Pinpoint the cell where the given text exists, returning its (X, Y) midpoint coordinate. 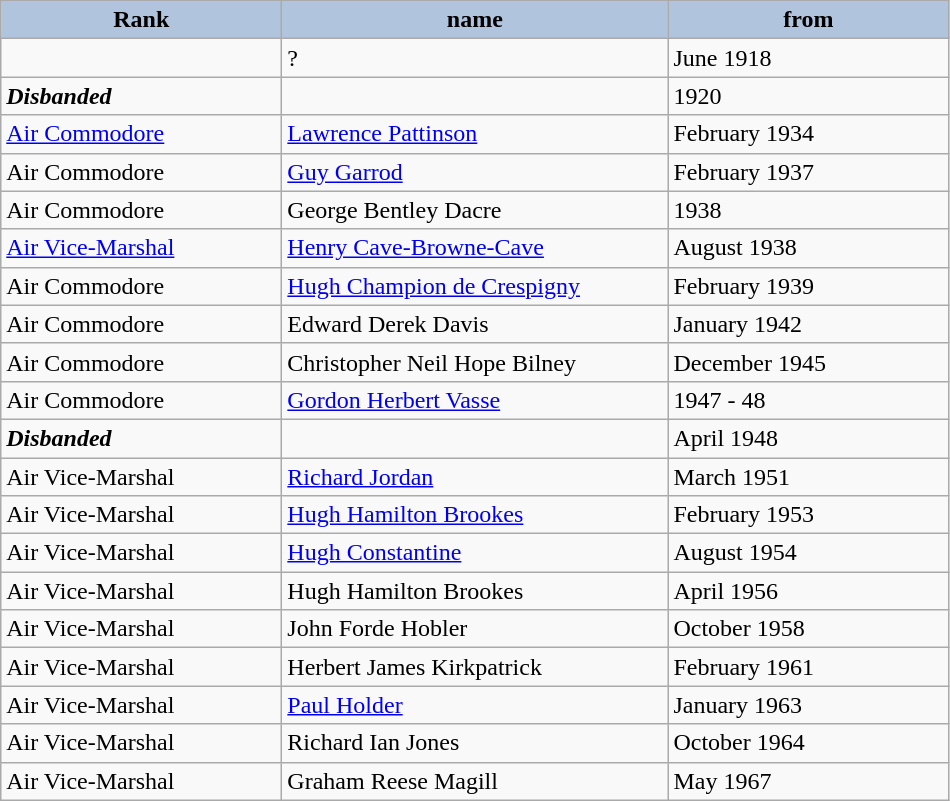
April 1948 (808, 438)
October 1964 (808, 743)
August 1954 (808, 553)
Herbert James Kirkpatrick (475, 667)
January 1942 (808, 324)
Richard Ian Jones (475, 743)
? (475, 58)
Lawrence Pattinson (475, 134)
George Bentley Dacre (475, 210)
Edward Derek Davis (475, 324)
1947 - 48 (808, 400)
December 1945 (808, 362)
Richard Jordan (475, 477)
Gordon Herbert Vasse (475, 400)
1938 (808, 210)
May 1967 (808, 781)
February 1939 (808, 286)
John Forde Hobler (475, 629)
1920 (808, 96)
February 1937 (808, 172)
Guy Garrod (475, 172)
June 1918 (808, 58)
February 1953 (808, 515)
Graham Reese Magill (475, 781)
Hugh Constantine (475, 553)
Paul Holder (475, 705)
Rank (142, 20)
February 1961 (808, 667)
August 1938 (808, 248)
January 1963 (808, 705)
name (475, 20)
April 1956 (808, 591)
Henry Cave-Browne-Cave (475, 248)
October 1958 (808, 629)
March 1951 (808, 477)
from (808, 20)
February 1934 (808, 134)
Hugh Champion de Crespigny (475, 286)
Christopher Neil Hope Bilney (475, 362)
